For the text-containing cell, return its midpoint in [X, Y] coordinate format. 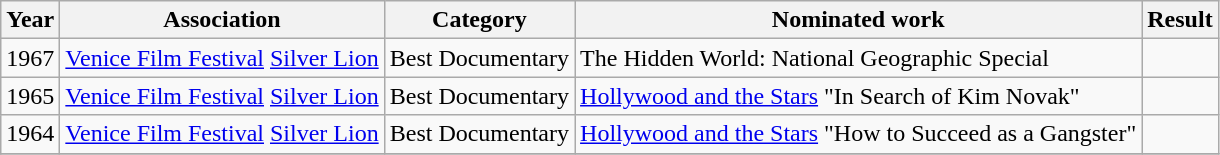
Year [30, 20]
Result [1180, 20]
Category [479, 20]
Association [222, 20]
1967 [30, 58]
Nominated work [858, 20]
Hollywood and the Stars "How to Succeed as a Gangster" [858, 134]
1965 [30, 96]
The Hidden World: National Geographic Special [858, 58]
1964 [30, 134]
Hollywood and the Stars "In Search of Kim Novak" [858, 96]
